Extract the (x, y) coordinate from the center of the cell holding the provided text.  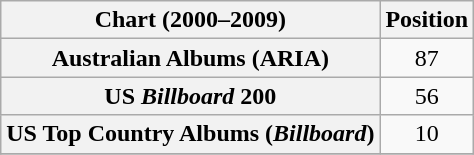
87 (427, 58)
56 (427, 96)
US Top Country Albums (Billboard) (190, 134)
US Billboard 200 (190, 96)
10 (427, 134)
Australian Albums (ARIA) (190, 58)
Chart (2000–2009) (190, 20)
Position (427, 20)
